Extract the [X, Y] coordinate from the center of the cell holding the provided text.  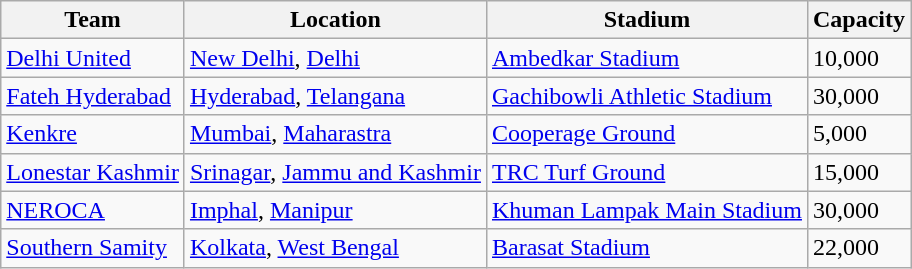
Khuman Lampak Main Stadium [646, 210]
Mumbai, Maharastra [335, 134]
Barasat Stadium [646, 248]
Kenkre [93, 134]
15,000 [858, 172]
Stadium [646, 20]
Ambedkar Stadium [646, 58]
Location [335, 20]
Imphal, Manipur [335, 210]
TRC Turf Ground [646, 172]
5,000 [858, 134]
10,000 [858, 58]
Lonestar Kashmir [93, 172]
Cooperage Ground [646, 134]
Srinagar, Jammu and Kashmir [335, 172]
Kolkata, West Bengal [335, 248]
Hyderabad, Telangana [335, 96]
Southern Samity [93, 248]
Team [93, 20]
Capacity [858, 20]
Delhi United [93, 58]
Fateh Hyderabad [93, 96]
NEROCA [93, 210]
22,000 [858, 248]
New Delhi, Delhi [335, 58]
Gachibowli Athletic Stadium [646, 96]
